Return [x, y] of the center of cell containing provided text 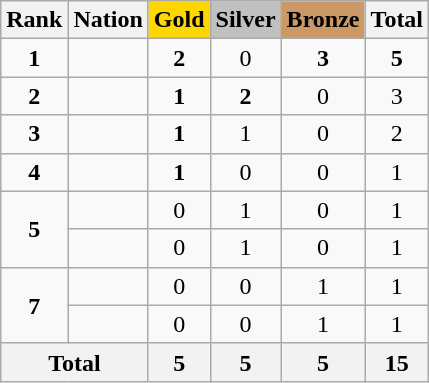
Rank [34, 20]
4 [34, 172]
15 [397, 362]
Bronze [323, 20]
Gold [179, 20]
Nation [108, 20]
Silver [246, 20]
7 [34, 305]
